Return the [x, y] coordinate for the center point of the cell that contains the specified text.  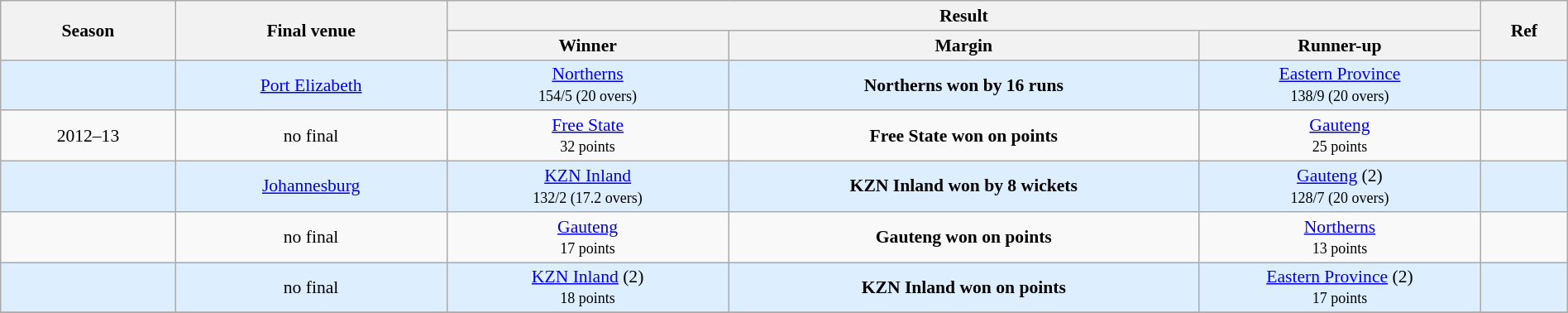
Port Elizabeth [311, 84]
Eastern Province (2)17 points [1340, 288]
Season [88, 30]
Gauteng won on points [963, 237]
Gauteng25 points [1340, 136]
Johannesburg [311, 187]
Margin [963, 46]
KZN Inland132/2 (17.2 overs) [587, 187]
Free State32 points [587, 136]
Gauteng17 points [587, 237]
2012–13 [88, 136]
Runner-up [1340, 46]
Northerns154/5 (20 overs) [587, 84]
Free State won on points [963, 136]
Eastern Province138/9 (20 overs) [1340, 84]
Result [963, 16]
Northerns won by 16 runs [963, 84]
Northerns13 points [1340, 237]
KZN Inland (2)18 points [587, 288]
Ref [1523, 30]
KZN Inland won by 8 wickets [963, 187]
KZN Inland won on points [963, 288]
Gauteng (2)128/7 (20 overs) [1340, 187]
Final venue [311, 30]
Winner [587, 46]
